Return the [x, y] coordinate for the center point of the cell that contains the specified text.  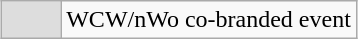
WCW/nWo co-branded event [209, 20]
